For the text-containing cell, return its midpoint in (x, y) coordinate format. 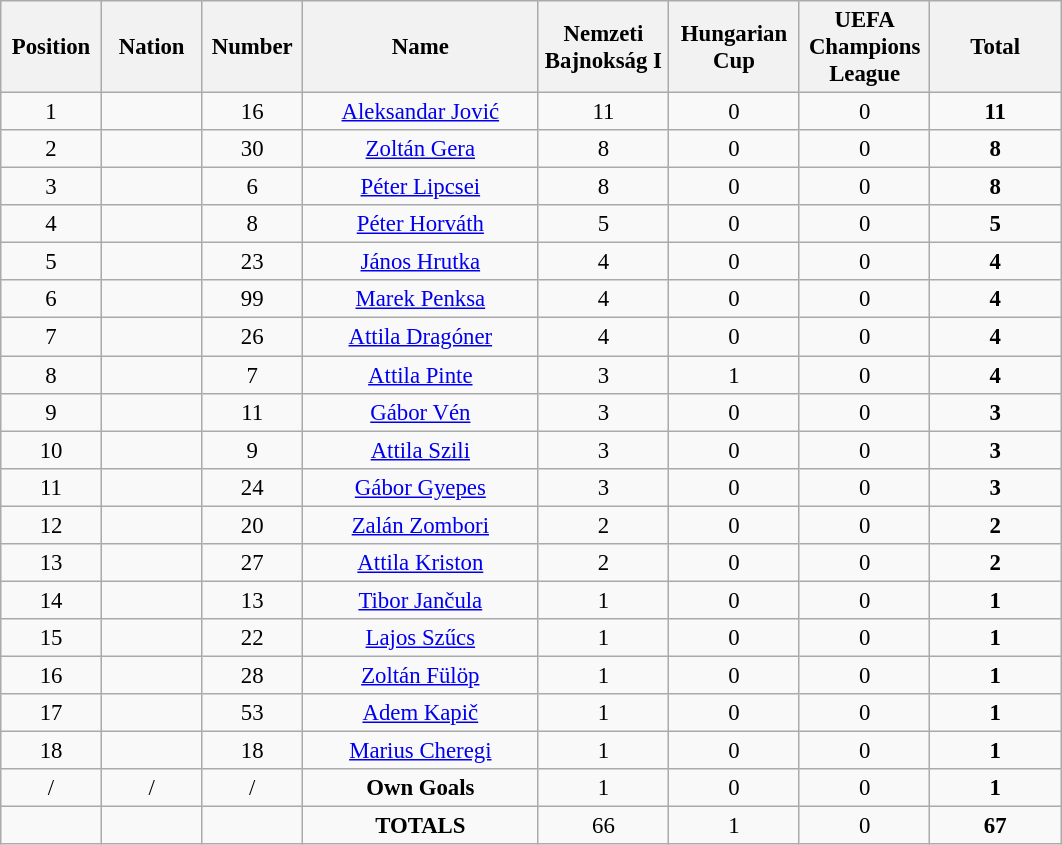
67 (996, 826)
Position (52, 47)
23 (252, 262)
Aleksandar Jović (421, 112)
14 (52, 600)
Nemzeti Bajnokság I (604, 47)
Attila Szili (421, 450)
12 (52, 525)
Marek Penksa (421, 299)
Tibor Jančula (421, 600)
Zalán Zombori (421, 525)
Attila Dragóner (421, 337)
30 (252, 149)
Total (996, 47)
22 (252, 638)
24 (252, 487)
Gábor Gyepes (421, 487)
Attila Kriston (421, 563)
Nation (152, 47)
Attila Pinte (421, 375)
Gábor Vén (421, 412)
10 (52, 450)
UEFA Champions League (864, 47)
20 (252, 525)
Adem Kapič (421, 713)
26 (252, 337)
Zoltán Fülöp (421, 675)
66 (604, 826)
János Hrutka (421, 262)
TOTALS (421, 826)
17 (52, 713)
Lajos Szűcs (421, 638)
27 (252, 563)
99 (252, 299)
Number (252, 47)
Name (421, 47)
28 (252, 675)
Péter Lipcsei (421, 187)
Zoltán Gera (421, 149)
53 (252, 713)
Péter Horváth (421, 224)
Own Goals (421, 788)
15 (52, 638)
Marius Cheregi (421, 751)
Hungarian Cup (734, 47)
